Pinpoint the cell where the given text exists, returning its [x, y] midpoint coordinate. 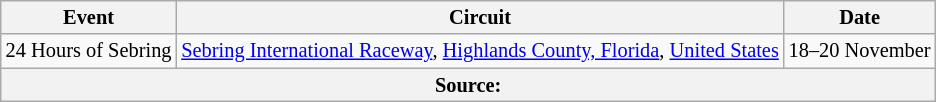
Date [860, 17]
Source: [468, 85]
18–20 November [860, 51]
Sebring International Raceway, Highlands County, Florida, United States [480, 51]
Event [89, 17]
Circuit [480, 17]
24 Hours of Sebring [89, 51]
